Determine the [X, Y] coordinate at the center of the cell enclosing the given text.  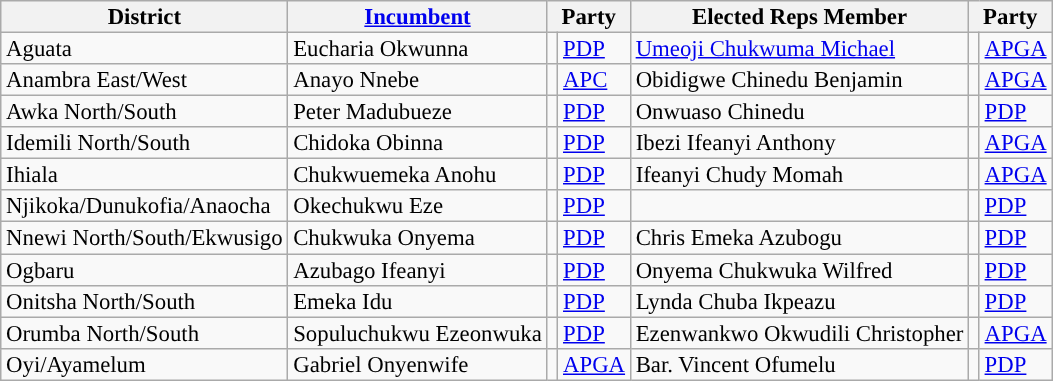
Nnewi North/South/Ekwusigo [144, 238]
Emeka Idu [418, 301]
Incumbent [418, 17]
Umeoji Chukwuma Michael [799, 49]
Azubago Ifeanyi [418, 270]
District [144, 17]
Orumba North/South [144, 333]
Gabriel Onyenwife [418, 364]
Ezenwankwo Okwudili Christopher [799, 333]
Ihiala [144, 175]
Sopuluchukwu Ezeonwuka [418, 333]
Ogbaru [144, 270]
Lynda Chuba Ikpeazu [799, 301]
Oyi/Ayamelum [144, 364]
Anayo Nnebe [418, 80]
Obidigwe Chinedu Benjamin [799, 80]
Chukwuemeka Anohu [418, 175]
Ibezi Ifeanyi Anthony [799, 143]
Chris Emeka Azubogu [799, 238]
Onitsha North/South [144, 301]
Elected Reps Member [799, 17]
Onyema Chukwuka Wilfred [799, 270]
Aguata [144, 49]
Njikoka/Dunukofia/Anaocha [144, 206]
Awka North/South [144, 112]
Chukwuka Onyema [418, 238]
Ifeanyi Chudy Momah [799, 175]
Chidoka Obinna [418, 143]
Peter Madubueze [418, 112]
Okechukwu Eze [418, 206]
Onwuaso Chinedu [799, 112]
Bar. Vincent Ofumelu [799, 364]
Anambra East/West [144, 80]
Idemili North/South [144, 143]
APC [594, 80]
Eucharia Okwunna [418, 49]
